Identify which cell holds the provided text, then report its [x, y] central coordinate. 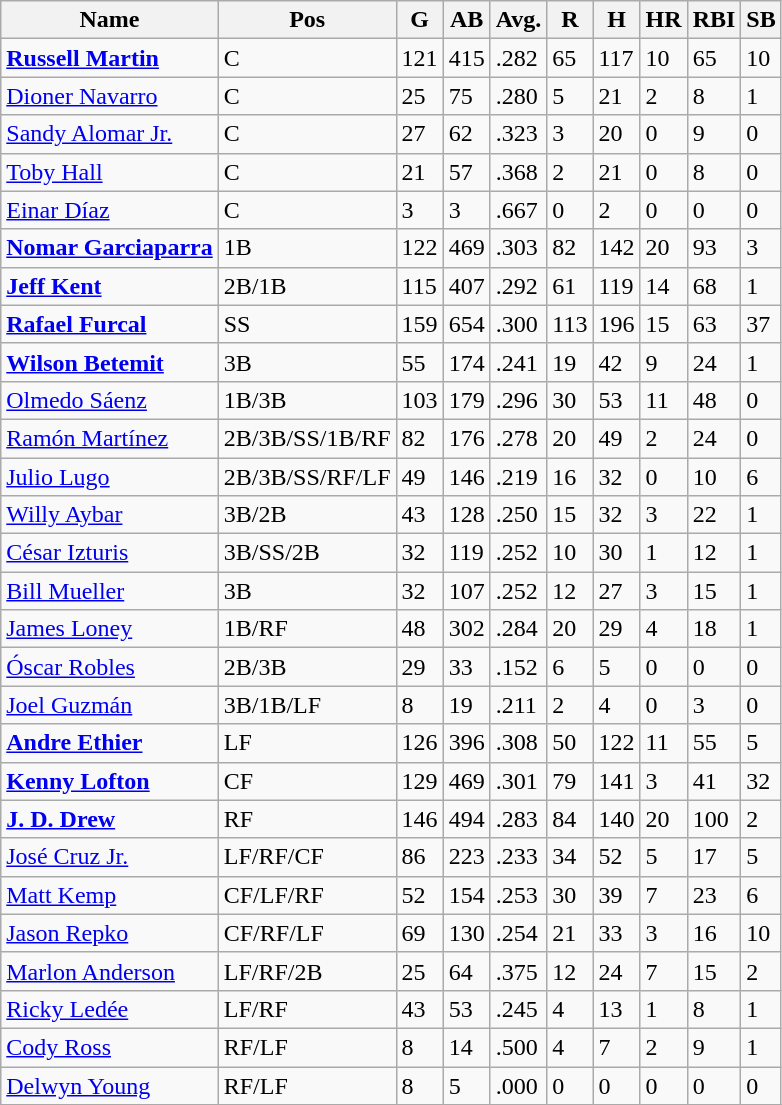
103 [420, 400]
.308 [518, 743]
Delwyn Young [110, 1085]
159 [420, 324]
.280 [518, 96]
3B/2B [307, 515]
CF [307, 781]
.211 [518, 705]
415 [466, 58]
.300 [518, 324]
50 [570, 743]
179 [466, 400]
.250 [518, 515]
H [616, 20]
Einar Díaz [110, 210]
75 [466, 96]
18 [714, 629]
2B/3B/SS/RF/LF [307, 477]
22 [714, 515]
SB [761, 20]
196 [616, 324]
115 [420, 286]
.296 [518, 400]
.245 [518, 1009]
J. D. Drew [110, 819]
141 [616, 781]
Óscar Robles [110, 667]
.283 [518, 819]
James Loney [110, 629]
2B/1B [307, 286]
57 [466, 172]
Bill Mueller [110, 591]
79 [570, 781]
.278 [518, 438]
César Izturis [110, 553]
154 [466, 895]
Joel Guzmán [110, 705]
128 [466, 515]
Toby Hall [110, 172]
Willy Aybar [110, 515]
117 [616, 58]
CF/RF/LF [307, 933]
AB [466, 20]
Rafael Furcal [110, 324]
RBI [714, 20]
Jeff Kent [110, 286]
68 [714, 286]
Olmedo Sáenz [110, 400]
José Cruz Jr. [110, 857]
37 [761, 324]
34 [570, 857]
121 [420, 58]
SS [307, 324]
.368 [518, 172]
64 [466, 971]
2B/3B [307, 667]
113 [570, 324]
Jason Repko [110, 933]
RF [307, 819]
130 [466, 933]
Pos [307, 20]
LF/RF [307, 1009]
Avg. [518, 20]
62 [466, 134]
107 [466, 591]
1B/3B [307, 400]
3B/SS/2B [307, 553]
Ramón Martínez [110, 438]
Name [110, 20]
13 [616, 1009]
223 [466, 857]
93 [714, 248]
174 [466, 362]
407 [466, 286]
.284 [518, 629]
CF/LF/RF [307, 895]
Dioner Navarro [110, 96]
Andre Ethier [110, 743]
.253 [518, 895]
Cody Ross [110, 1047]
Russell Martin [110, 58]
.500 [518, 1047]
129 [420, 781]
Wilson Betemit [110, 362]
LF/RF/CF [307, 857]
396 [466, 743]
2B/3B/SS/1B/RF [307, 438]
G [420, 20]
41 [714, 781]
1B/RF [307, 629]
494 [466, 819]
Ricky Ledée [110, 1009]
3B/1B/LF [307, 705]
63 [714, 324]
HR [664, 20]
140 [616, 819]
.282 [518, 58]
Kenny Lofton [110, 781]
Marlon Anderson [110, 971]
126 [420, 743]
142 [616, 248]
86 [420, 857]
R [570, 20]
.667 [518, 210]
.323 [518, 134]
176 [466, 438]
.292 [518, 286]
Sandy Alomar Jr. [110, 134]
654 [466, 324]
Matt Kemp [110, 895]
.301 [518, 781]
LF/RF/2B [307, 971]
Julio Lugo [110, 477]
.219 [518, 477]
.152 [518, 667]
39 [616, 895]
42 [616, 362]
1B [307, 248]
302 [466, 629]
.254 [518, 933]
.241 [518, 362]
.000 [518, 1085]
84 [570, 819]
Nomar Garciaparra [110, 248]
69 [420, 933]
.303 [518, 248]
.375 [518, 971]
LF [307, 743]
.233 [518, 857]
17 [714, 857]
61 [570, 286]
100 [714, 819]
23 [714, 895]
